Provide the [X, Y] coordinate of the cell's center where the given text is located.  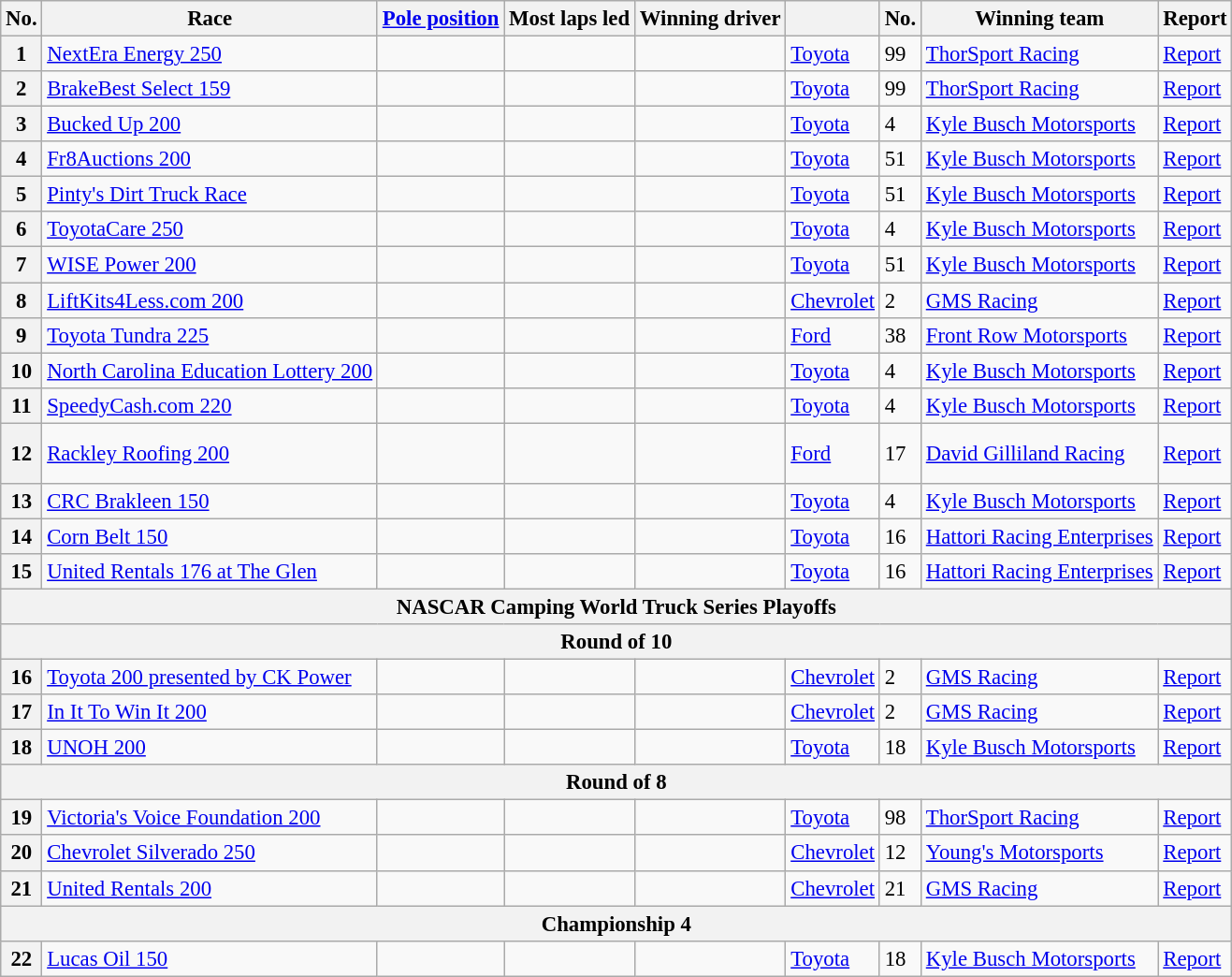
David Gilliland Racing [1039, 453]
United Rentals 200 [210, 888]
NASCAR Camping World Truck Series Playoffs [616, 606]
Most laps led [570, 19]
20 [22, 853]
WISE Power 200 [210, 265]
UNOH 200 [210, 748]
ToyotaCare 250 [210, 229]
SpeedyCash.com 220 [210, 405]
Toyota Tundra 225 [210, 335]
10 [22, 371]
Pole position [440, 19]
13 [22, 502]
98 [900, 818]
3 [22, 124]
8 [22, 300]
11 [22, 405]
NextEra Energy 250 [210, 54]
Pinty's Dirt Truck Race [210, 195]
19 [22, 818]
38 [900, 335]
7 [22, 265]
Round of 10 [616, 642]
Round of 8 [616, 782]
6 [22, 229]
Championship 4 [616, 924]
United Rentals 176 at The Glen [210, 572]
Race [210, 19]
In It To Win It 200 [210, 712]
Winning team [1039, 19]
15 [22, 572]
1 [22, 54]
Chevrolet Silverado 250 [210, 853]
Fr8Auctions 200 [210, 159]
Lucas Oil 150 [210, 958]
14 [22, 536]
Front Row Motorsports [1039, 335]
Rackley Roofing 200 [210, 453]
Young's Motorsports [1039, 853]
Winning driver [709, 19]
9 [22, 335]
CRC Brakleen 150 [210, 502]
Corn Belt 150 [210, 536]
BrakeBest Select 159 [210, 89]
22 [22, 958]
North Carolina Education Lottery 200 [210, 371]
5 [22, 195]
Victoria's Voice Foundation 200 [210, 818]
Toyota 200 presented by CK Power [210, 678]
Bucked Up 200 [210, 124]
LiftKits4Less.com 200 [210, 300]
